Determine the [X, Y] coordinate at the center of the cell enclosing the given text.  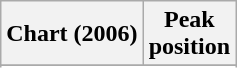
Chart (2006) [72, 34]
Peakposition [189, 34]
